For the text-containing cell, return its midpoint in (X, Y) coordinate format. 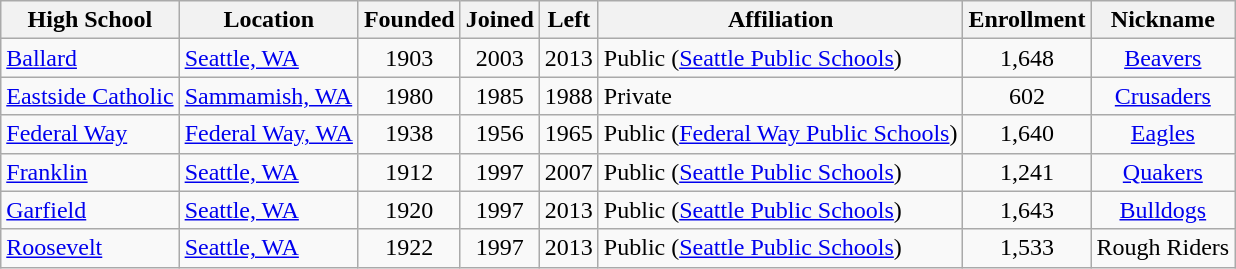
Ballard (90, 58)
1988 (568, 96)
Garfield (90, 210)
Affiliation (780, 20)
1903 (409, 58)
Rough Riders (1163, 248)
Public (Federal Way Public Schools) (780, 134)
Enrollment (1027, 20)
Crusaders (1163, 96)
1,643 (1027, 210)
Private (780, 96)
Sammamish, WA (268, 96)
1,648 (1027, 58)
Bulldogs (1163, 210)
1985 (500, 96)
1,241 (1027, 172)
Beavers (1163, 58)
1922 (409, 248)
1956 (500, 134)
Roosevelt (90, 248)
Founded (409, 20)
1980 (409, 96)
Location (268, 20)
Federal Way (90, 134)
Eagles (1163, 134)
High School (90, 20)
1938 (409, 134)
1912 (409, 172)
Nickname (1163, 20)
2003 (500, 58)
Quakers (1163, 172)
Eastside Catholic (90, 96)
Federal Way, WA (268, 134)
1965 (568, 134)
Left (568, 20)
602 (1027, 96)
1920 (409, 210)
2007 (568, 172)
Joined (500, 20)
1,640 (1027, 134)
Franklin (90, 172)
1,533 (1027, 248)
